Detect which cell encompasses the target text, then output its (X, Y) center coordinate. 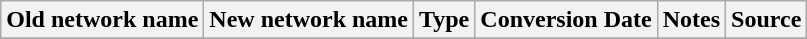
Source (766, 20)
New network name (309, 20)
Notes (691, 20)
Conversion Date (566, 20)
Type (444, 20)
Old network name (102, 20)
